Provide the [X, Y] coordinate of the cell's center where the given text is located.  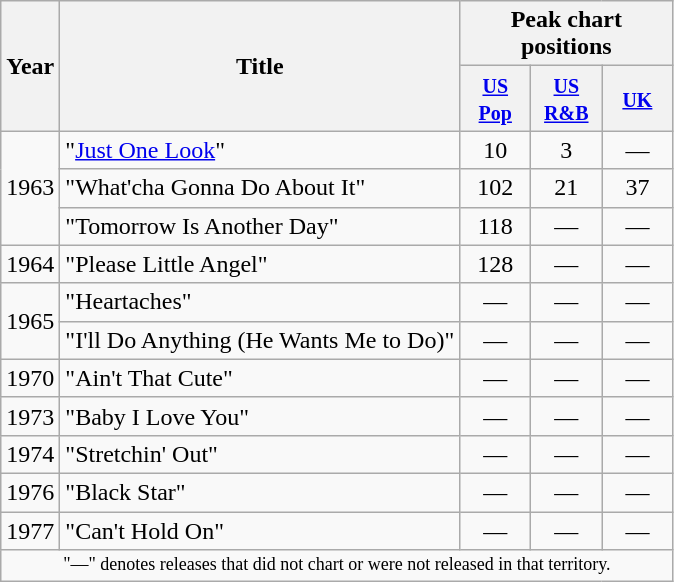
1963 [30, 188]
Peak chart positions [566, 34]
Title [260, 66]
US Pop [496, 98]
Year [30, 66]
102 [496, 188]
1973 [30, 416]
1974 [30, 454]
1965 [30, 321]
"Tomorrow Is Another Day" [260, 226]
"—" denotes releases that did not chart or were not released in that territory. [337, 566]
21 [566, 188]
1970 [30, 378]
118 [496, 226]
37 [638, 188]
"Please Little Angel" [260, 264]
"What'cha Gonna Do About It" [260, 188]
"Black Star" [260, 492]
"I'll Do Anything (He Wants Me to Do)" [260, 340]
1964 [30, 264]
"Just One Look" [260, 150]
"Can't Hold On" [260, 531]
10 [496, 150]
128 [496, 264]
1976 [30, 492]
UK [638, 98]
"Stretchin' Out" [260, 454]
1977 [30, 531]
"Heartaches" [260, 302]
"Baby I Love You" [260, 416]
US R&B [566, 98]
3 [566, 150]
"Ain't That Cute" [260, 378]
